For the text-containing cell, return its midpoint in (x, y) coordinate format. 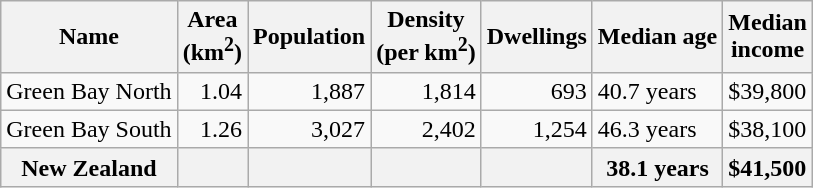
46.3 years (657, 129)
Medianincome (768, 37)
Area(km2) (212, 37)
1.04 (212, 91)
Green Bay North (89, 91)
Dwellings (536, 37)
40.7 years (657, 91)
1.26 (212, 129)
1,814 (426, 91)
New Zealand (89, 167)
38.1 years (657, 167)
1,254 (536, 129)
1,887 (310, 91)
3,027 (310, 129)
2,402 (426, 129)
$39,800 (768, 91)
$38,100 (768, 129)
Density(per km2) (426, 37)
Population (310, 37)
$41,500 (768, 167)
Green Bay South (89, 129)
Median age (657, 37)
Name (89, 37)
693 (536, 91)
